Scan for the cell matching the given text and deliver its [x, y] coordinate at center. 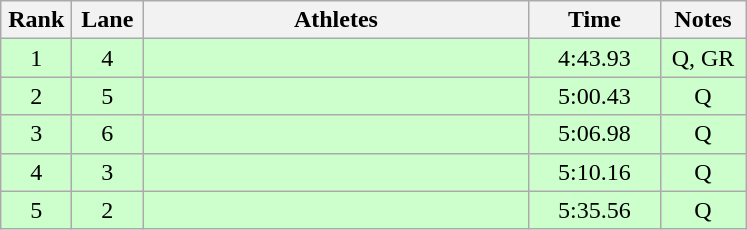
4:43.93 [594, 58]
6 [108, 134]
Q, GR [703, 58]
Time [594, 20]
Notes [703, 20]
Athletes [336, 20]
1 [36, 58]
5:35.56 [594, 210]
Rank [36, 20]
Lane [108, 20]
5:06.98 [594, 134]
5:00.43 [594, 96]
5:10.16 [594, 172]
